Capture the cell that displays the provided text and extract its [x, y] central coordinate. 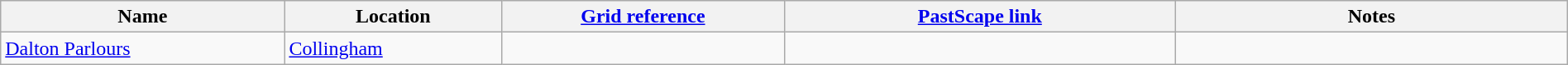
Location [394, 17]
Collingham [394, 48]
Name [142, 17]
PastScape link [980, 17]
Dalton Parlours [142, 48]
Grid reference [643, 17]
Notes [1372, 17]
